Output the [x, y] coordinate of the center of the cell containing the given text.  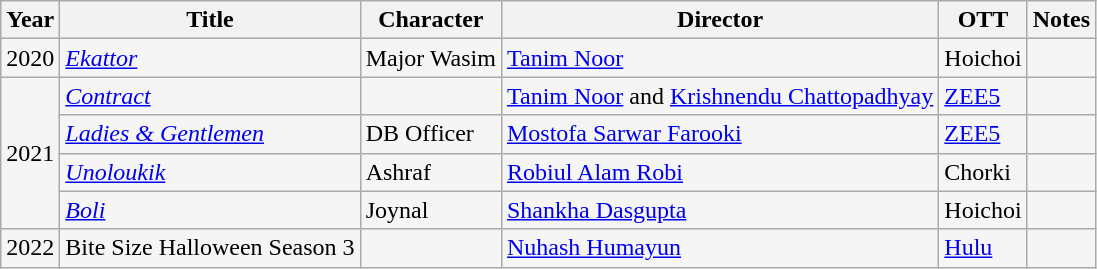
Major Wasim [430, 58]
Ashraf [430, 172]
Title [210, 20]
Boli [210, 210]
Shankha Dasgupta [720, 210]
DB Officer [430, 134]
2022 [30, 248]
Ladies & Gentlemen [210, 134]
Joynal [430, 210]
Notes [1061, 20]
Character [430, 20]
Director [720, 20]
Hulu [983, 248]
Ekattor [210, 58]
OTT [983, 20]
Robiul Alam Robi [720, 172]
Chorki [983, 172]
Mostofa Sarwar Farooki [720, 134]
2020 [30, 58]
2021 [30, 153]
Nuhash Humayun [720, 248]
Unoloukik [210, 172]
Tanim Noor [720, 58]
Contract [210, 96]
Bite Size Halloween Season 3 [210, 248]
Year [30, 20]
Tanim Noor and Krishnendu Chattopadhyay [720, 96]
